Output the (X, Y) coordinate of the center of the cell containing the given text.  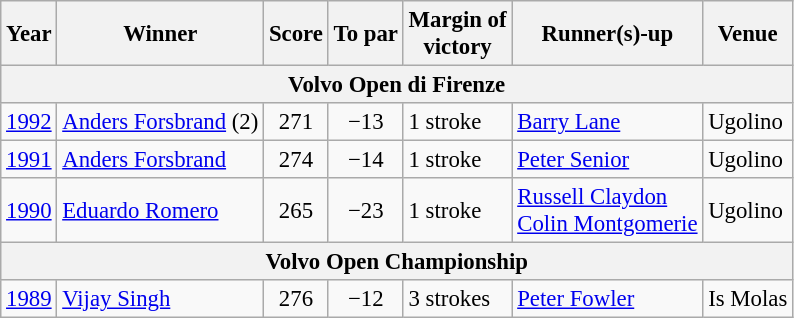
1992 (29, 122)
Margin ofvictory (458, 34)
Eduardo Romero (160, 210)
Anders Forsbrand (2) (160, 122)
1990 (29, 210)
Score (296, 34)
Peter Senior (608, 160)
1991 (29, 160)
3 strokes (458, 299)
Is Molas (748, 299)
265 (296, 210)
Barry Lane (608, 122)
−13 (366, 122)
Volvo Open Championship (397, 262)
1989 (29, 299)
Venue (748, 34)
−12 (366, 299)
276 (296, 299)
Russell Claydon Colin Montgomerie (608, 210)
Year (29, 34)
Runner(s)-up (608, 34)
Anders Forsbrand (160, 160)
Vijay Singh (160, 299)
271 (296, 122)
Peter Fowler (608, 299)
Winner (160, 34)
To par (366, 34)
−23 (366, 210)
Volvo Open di Firenze (397, 85)
274 (296, 160)
−14 (366, 160)
